For the text-containing cell, return its midpoint in [x, y] coordinate format. 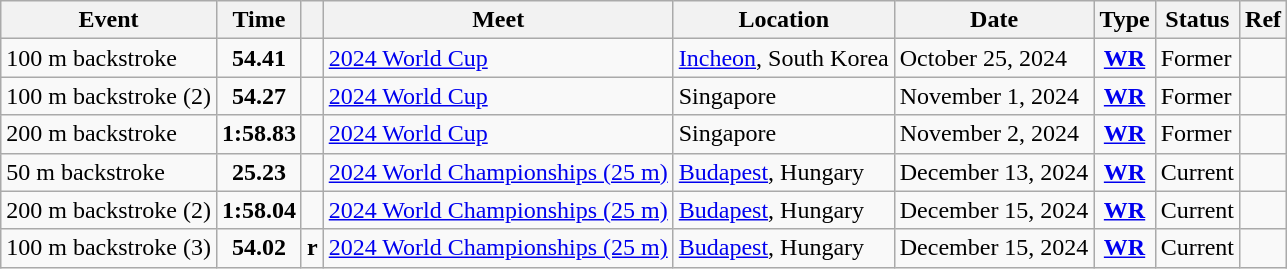
r [312, 248]
Status [1197, 20]
200 m backstroke [109, 134]
Date [994, 20]
54.41 [258, 58]
Event [109, 20]
50 m backstroke [109, 172]
Location [784, 20]
1:58.04 [258, 210]
Type [1124, 20]
54.02 [258, 248]
December 13, 2024 [994, 172]
200 m backstroke (2) [109, 210]
100 m backstroke [109, 58]
54.27 [258, 96]
100 m backstroke (3) [109, 248]
1:58.83 [258, 134]
October 25, 2024 [994, 58]
Time [258, 20]
Incheon, South Korea [784, 58]
November 1, 2024 [994, 96]
November 2, 2024 [994, 134]
Ref [1264, 20]
25.23 [258, 172]
Meet [498, 20]
100 m backstroke (2) [109, 96]
